From the cell containing the given text, extract its center point as (x, y) coordinate. 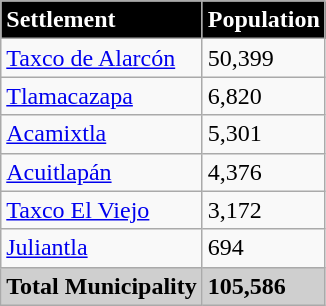
6,820 (264, 96)
5,301 (264, 134)
105,586 (264, 286)
50,399 (264, 58)
Total Municipality (102, 286)
Tlamacazapa (102, 96)
Taxco de Alarcón (102, 58)
Settlement (102, 20)
Juliantla (102, 248)
Population (264, 20)
Taxco El Viejo (102, 210)
Acamixtla (102, 134)
3,172 (264, 210)
4,376 (264, 172)
Acuitlapán (102, 172)
694 (264, 248)
